Find where the given text appears and provide that cell's center as [x, y] coordinate. 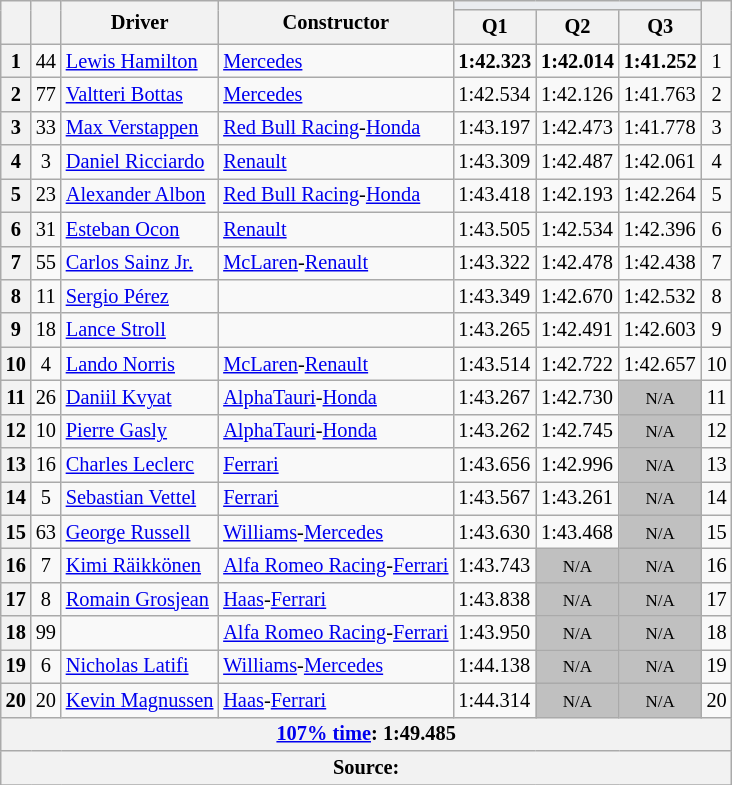
33 [46, 128]
Kevin Magnussen [140, 700]
99 [46, 633]
1:43.267 [494, 397]
1:42.126 [578, 94]
Q1 [494, 27]
Lance Stroll [140, 330]
1:42.730 [578, 397]
1:43.567 [494, 498]
1:43.197 [494, 128]
23 [46, 195]
Daniel Ricciardo [140, 162]
Q2 [578, 27]
Sebastian Vettel [140, 498]
Source: [366, 767]
1:43.261 [578, 498]
1:42.061 [660, 162]
55 [46, 263]
Lewis Hamilton [140, 61]
1:43.468 [578, 532]
63 [46, 532]
1:43.262 [494, 431]
26 [46, 397]
77 [46, 94]
1:42.323 [494, 61]
31 [46, 229]
1:42.603 [660, 330]
Esteban Ocon [140, 229]
1:42.745 [578, 431]
Alexander Albon [140, 195]
1:42.487 [578, 162]
1:42.014 [578, 61]
1:44.314 [494, 700]
1:42.657 [660, 364]
Nicholas Latifi [140, 666]
Driver [140, 22]
1:43.418 [494, 195]
1:42.996 [578, 465]
Kimi Räikkönen [140, 565]
Daniil Kvyat [140, 397]
1:42.473 [578, 128]
1:43.950 [494, 633]
1:42.438 [660, 263]
1:43.838 [494, 599]
1:42.491 [578, 330]
1:43.505 [494, 229]
1:42.193 [578, 195]
1:41.763 [660, 94]
Q3 [660, 27]
1:44.138 [494, 666]
Sergio Pérez [140, 296]
1:41.778 [660, 128]
1:43.656 [494, 465]
1:43.349 [494, 296]
Valtteri Bottas [140, 94]
1:43.514 [494, 364]
George Russell [140, 532]
Carlos Sainz Jr. [140, 263]
1:42.670 [578, 296]
1:43.265 [494, 330]
1:43.322 [494, 263]
Constructor [336, 22]
1:42.722 [578, 364]
1:42.478 [578, 263]
Charles Leclerc [140, 465]
Pierre Gasly [140, 431]
1:43.630 [494, 532]
1:43.309 [494, 162]
1:42.396 [660, 229]
1:42.264 [660, 195]
107% time: 1:49.485 [366, 734]
1:42.532 [660, 296]
Romain Grosjean [140, 599]
1:41.252 [660, 61]
1:43.743 [494, 565]
44 [46, 61]
Lando Norris [140, 364]
Max Verstappen [140, 128]
